Return (X, Y) of the center of cell containing provided text 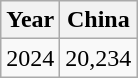
2024 (30, 58)
20,234 (98, 58)
China (98, 20)
Year (30, 20)
